Capture the cell that displays the provided text and extract its (x, y) central coordinate. 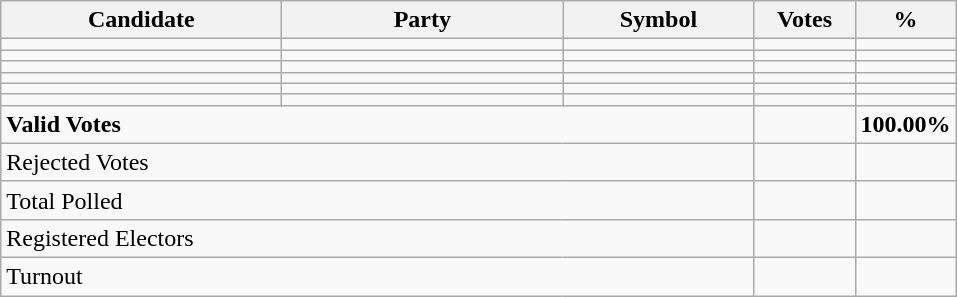
Registered Electors (378, 238)
Valid Votes (378, 124)
Rejected Votes (378, 162)
Symbol (658, 20)
% (906, 20)
Total Polled (378, 200)
Turnout (378, 276)
100.00% (906, 124)
Votes (804, 20)
Candidate (142, 20)
Party (422, 20)
